From the cell containing the given text, extract its center point as [x, y] coordinate. 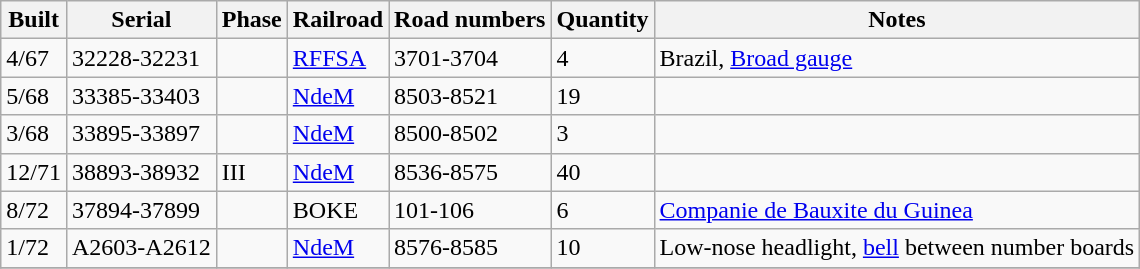
5/68 [34, 96]
38893-38932 [141, 172]
3 [602, 134]
III [252, 172]
Brazil, Broad gauge [897, 58]
BOKE [338, 210]
33895-33897 [141, 134]
40 [602, 172]
4 [602, 58]
8536-8575 [470, 172]
12/71 [34, 172]
8503-8521 [470, 96]
19 [602, 96]
10 [602, 248]
RFFSA [338, 58]
Built [34, 20]
Low-nose headlight, bell between number boards [897, 248]
8/72 [34, 210]
Serial [141, 20]
8500-8502 [470, 134]
8576-8585 [470, 248]
3701-3704 [470, 58]
Quantity [602, 20]
A2603-A2612 [141, 248]
Companie de Bauxite du Guinea [897, 210]
101-106 [470, 210]
6 [602, 210]
3/68 [34, 134]
4/67 [34, 58]
Phase [252, 20]
Railroad [338, 20]
33385-33403 [141, 96]
Road numbers [470, 20]
Notes [897, 20]
1/72 [34, 248]
37894-37899 [141, 210]
32228-32231 [141, 58]
